Return the (X, Y) coordinate for the center point of the cell that contains the specified text.  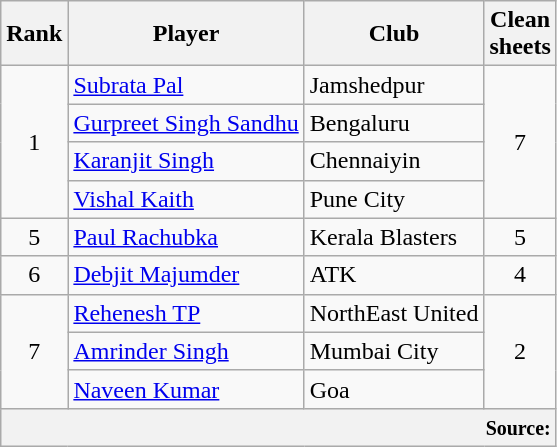
Rank (34, 34)
1 (34, 142)
Mumbai City (394, 351)
NorthEast United (394, 313)
Player (186, 34)
Karanjit Singh (186, 161)
Bengaluru (394, 123)
6 (34, 275)
Paul Rachubka (186, 237)
Chennaiyin (394, 161)
Kerala Blasters (394, 237)
Source: (279, 427)
Pune City (394, 199)
Club (394, 34)
Rehenesh TP (186, 313)
Goa (394, 389)
Naveen Kumar (186, 389)
2 (520, 351)
Amrinder Singh (186, 351)
Debjit Majumder (186, 275)
Vishal Kaith (186, 199)
Subrata Pal (186, 85)
Jamshedpur (394, 85)
Gurpreet Singh Sandhu (186, 123)
4 (520, 275)
Cleansheets (520, 34)
ATK (394, 275)
